Locate the cell with the specified text and output its (x, y) center coordinate. 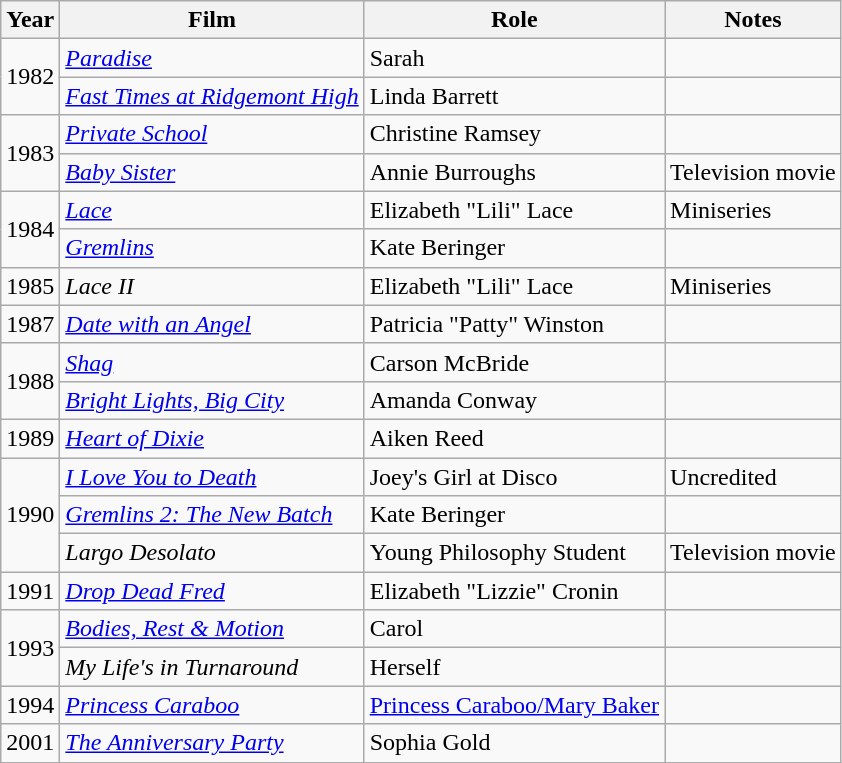
Paradise (212, 58)
Baby Sister (212, 172)
Shag (212, 362)
1991 (30, 591)
Private School (212, 134)
Herself (514, 667)
Amanda Conway (514, 400)
1993 (30, 648)
Bodies, Rest & Motion (212, 629)
Uncredited (754, 477)
Heart of Dixie (212, 438)
1994 (30, 705)
1983 (30, 153)
Gremlins 2: The New Batch (212, 515)
Young Philosophy Student (514, 553)
The Anniversary Party (212, 743)
Role (514, 20)
My Life's in Turnaround (212, 667)
1985 (30, 286)
Lace II (212, 286)
1987 (30, 324)
Notes (754, 20)
Drop Dead Fred (212, 591)
Date with an Angel (212, 324)
I Love You to Death (212, 477)
Film (212, 20)
Patricia "Patty" Winston (514, 324)
Carson McBride (514, 362)
Linda Barrett (514, 96)
Fast Times at Ridgemont High (212, 96)
1984 (30, 229)
2001 (30, 743)
Year (30, 20)
Princess Caraboo/Mary Baker (514, 705)
Aiken Reed (514, 438)
Gremlins (212, 248)
Largo Desolato (212, 553)
Joey's Girl at Disco (514, 477)
Princess Caraboo (212, 705)
Annie Burroughs (514, 172)
1989 (30, 438)
Christine Ramsey (514, 134)
1988 (30, 381)
1982 (30, 77)
Carol (514, 629)
1990 (30, 515)
Sophia Gold (514, 743)
Lace (212, 210)
Sarah (514, 58)
Bright Lights, Big City (212, 400)
Elizabeth "Lizzie" Cronin (514, 591)
